Search for the cell housing the specified text and yield its (X, Y) center coordinate. 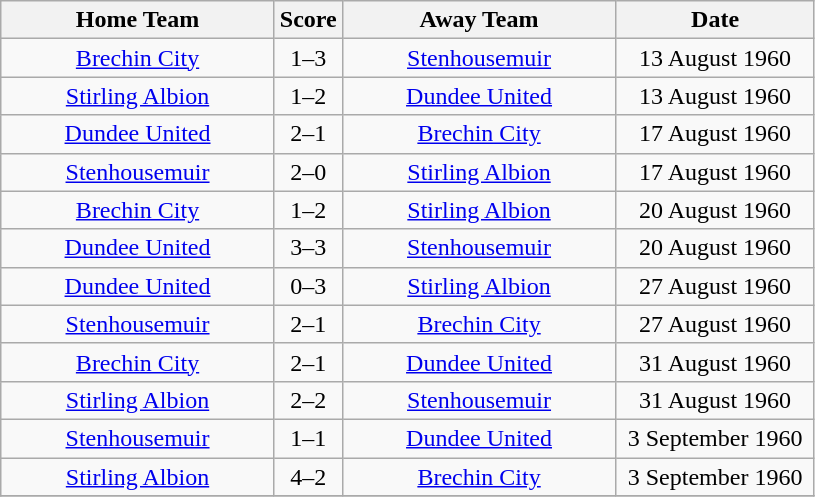
Score (308, 20)
3–3 (308, 248)
4–2 (308, 477)
Home Team (138, 20)
1–1 (308, 438)
1–3 (308, 58)
Away Team (479, 20)
2–2 (308, 400)
0–3 (308, 286)
Date (716, 20)
2–0 (308, 172)
